Locate the cell with the specified text and output its [x, y] center coordinate. 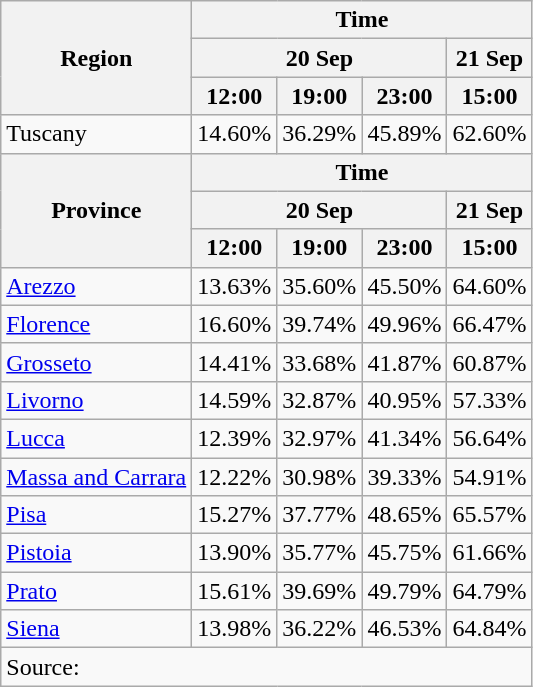
37.77% [320, 515]
Region [96, 58]
Arezzo [96, 286]
40.95% [404, 400]
48.65% [404, 515]
64.79% [490, 591]
15.61% [234, 591]
14.60% [234, 134]
Prato [96, 591]
Province [96, 210]
45.89% [404, 134]
32.97% [320, 438]
12.22% [234, 477]
14.41% [234, 362]
66.47% [490, 324]
Lucca [96, 438]
36.22% [320, 629]
16.60% [234, 324]
Tuscany [96, 134]
64.60% [490, 286]
Florence [96, 324]
15.27% [234, 515]
30.98% [320, 477]
60.87% [490, 362]
41.87% [404, 362]
35.60% [320, 286]
64.84% [490, 629]
45.75% [404, 553]
35.77% [320, 553]
13.98% [234, 629]
39.74% [320, 324]
36.29% [320, 134]
Massa and Carrara [96, 477]
56.64% [490, 438]
45.50% [404, 286]
62.60% [490, 134]
13.63% [234, 286]
Livorno [96, 400]
65.57% [490, 515]
13.90% [234, 553]
41.34% [404, 438]
49.96% [404, 324]
Pistoia [96, 553]
61.66% [490, 553]
Pisa [96, 515]
Grosseto [96, 362]
12.39% [234, 438]
39.69% [320, 591]
Source: [266, 667]
32.87% [320, 400]
14.59% [234, 400]
54.91% [490, 477]
46.53% [404, 629]
57.33% [490, 400]
Siena [96, 629]
33.68% [320, 362]
49.79% [404, 591]
39.33% [404, 477]
